Scan for the cell matching the given text and deliver its [X, Y] coordinate at center. 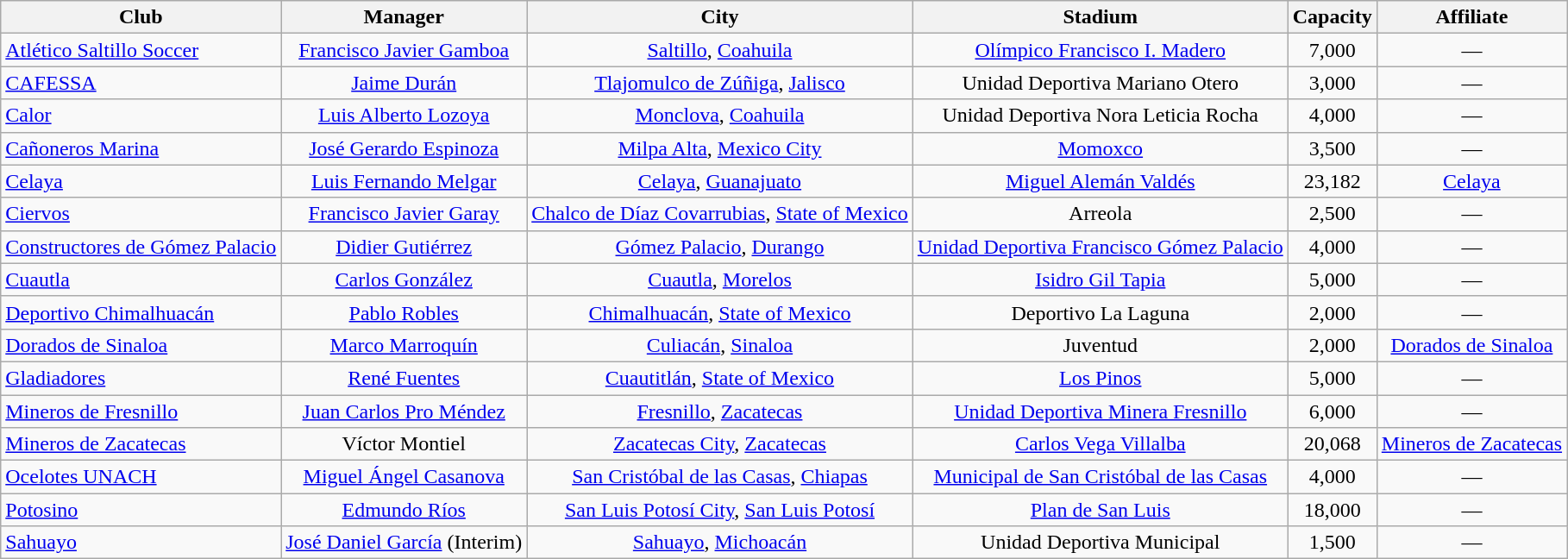
Plan de San Luis [1101, 510]
Unidad Deportiva Mariano Otero [1101, 83]
Cuautla, Morelos [720, 279]
Mineros de Fresnillo [141, 411]
Miguel Alemán Valdés [1101, 181]
Unidad Deportiva Francisco Gómez Palacio [1101, 247]
Atlético Saltillo Soccer [141, 50]
Arreola [1101, 214]
Juan Carlos Pro Méndez [404, 411]
Gladiadores [141, 378]
City [720, 17]
20,068 [1332, 444]
Carlos Vega Villalba [1101, 444]
Zacatecas City, Zacatecas [720, 444]
Stadium [1101, 17]
Francisco Javier Gamboa [404, 50]
Unidad Deportiva Municipal [1101, 543]
Cuautitlán, State of Mexico [720, 378]
José Daniel García (Interim) [404, 543]
Capacity [1332, 17]
Carlos González [404, 279]
Saltillo, Coahuila [720, 50]
Celaya, Guanajuato [720, 181]
Manager [404, 17]
Gómez Palacio, Durango [720, 247]
Marco Marroquín [404, 345]
3,000 [1332, 83]
Ciervos [141, 214]
Luis Fernando Melgar [404, 181]
Juventud [1101, 345]
Olímpico Francisco I. Madero [1101, 50]
2,500 [1332, 214]
Unidad Deportiva Minera Fresnillo [1101, 411]
1,500 [1332, 543]
Fresnillo, Zacatecas [720, 411]
René Fuentes [404, 378]
Víctor Montiel [404, 444]
Deportivo La Laguna [1101, 312]
Chalco de Díaz Covarrubias, State of Mexico [720, 214]
San Luis Potosí City, San Luis Potosí [720, 510]
Didier Gutiérrez [404, 247]
Jaime Durán [404, 83]
Ocelotes UNACH [141, 477]
Potosino [141, 510]
6,000 [1332, 411]
Culiacán, Sinaloa [720, 345]
Tlajomulco de Zúñiga, Jalisco [720, 83]
Isidro Gil Tapia [1101, 279]
18,000 [1332, 510]
Los Pinos [1101, 378]
Municipal de San Cristóbal de las Casas [1101, 477]
23,182 [1332, 181]
Momoxco [1101, 148]
Constructores de Gómez Palacio [141, 247]
Monclova, Coahuila [720, 116]
CAFESSA [141, 83]
Calor [141, 116]
Francisco Javier Garay [404, 214]
Luis Alberto Lozoya [404, 116]
Sahuayo, Michoacán [720, 543]
San Cristóbal de las Casas, Chiapas [720, 477]
Pablo Robles [404, 312]
Milpa Alta, Mexico City [720, 148]
Sahuayo [141, 543]
Edmundo Ríos [404, 510]
Cuautla [141, 279]
José Gerardo Espinoza [404, 148]
3,500 [1332, 148]
Cañoneros Marina [141, 148]
7,000 [1332, 50]
Affiliate [1471, 17]
Unidad Deportiva Nora Leticia Rocha [1101, 116]
Chimalhuacán, State of Mexico [720, 312]
Miguel Ángel Casanova [404, 477]
Club [141, 17]
Deportivo Chimalhuacán [141, 312]
